Capture the cell that displays the provided text and extract its (x, y) central coordinate. 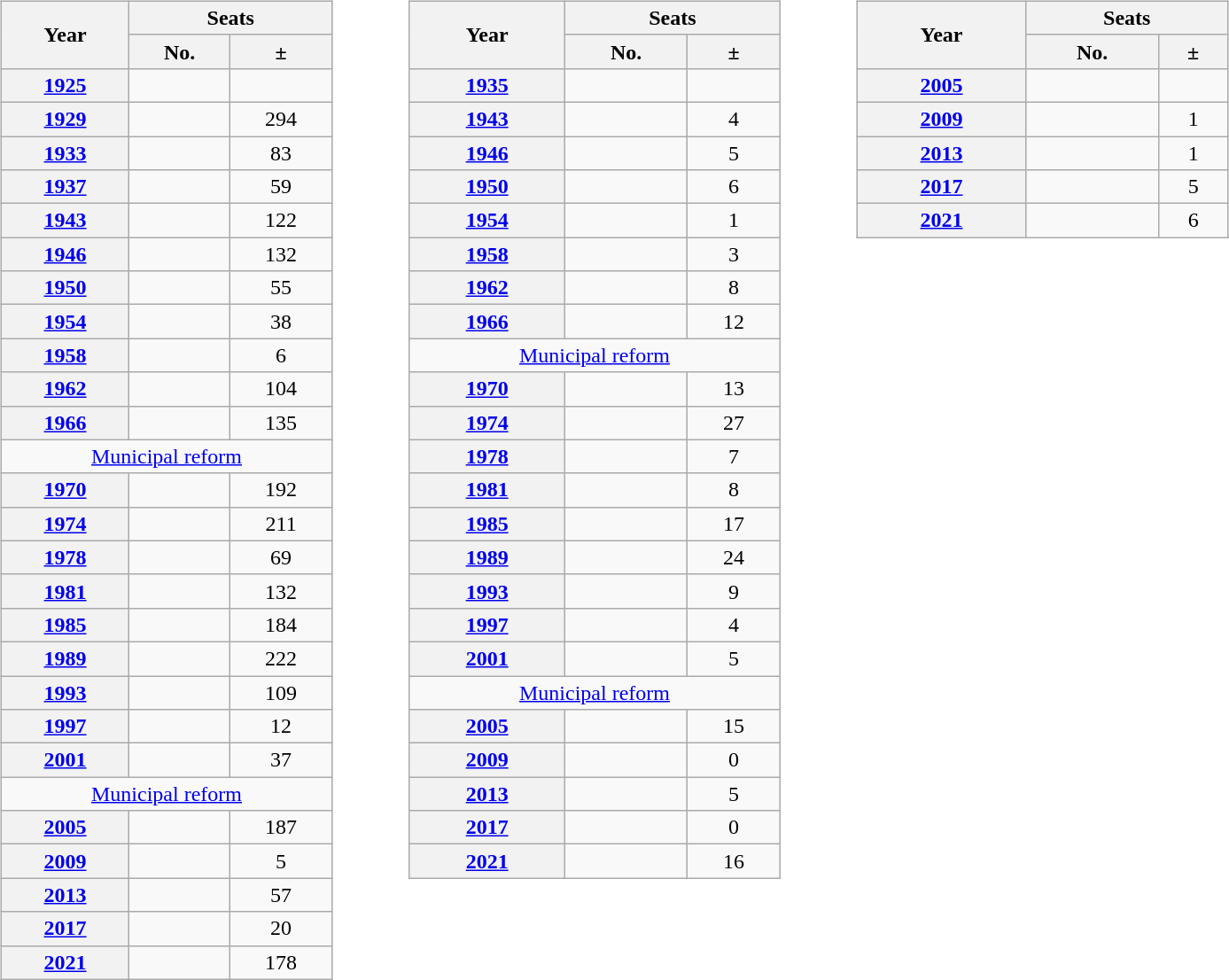
178 (280, 962)
1937 (66, 187)
7 (734, 456)
20 (280, 929)
1935 (487, 85)
222 (280, 658)
57 (280, 895)
13 (734, 389)
9 (734, 591)
187 (280, 828)
38 (280, 322)
37 (280, 760)
16 (734, 861)
83 (280, 153)
184 (280, 625)
69 (280, 557)
1929 (66, 119)
3 (734, 254)
294 (280, 119)
104 (280, 389)
15 (734, 727)
135 (280, 423)
24 (734, 557)
17 (734, 524)
192 (280, 490)
55 (280, 288)
211 (280, 524)
1933 (66, 153)
122 (280, 221)
59 (280, 187)
27 (734, 423)
109 (280, 692)
1925 (66, 85)
